Extract the [x, y] coordinate from the center of the cell holding the provided text.  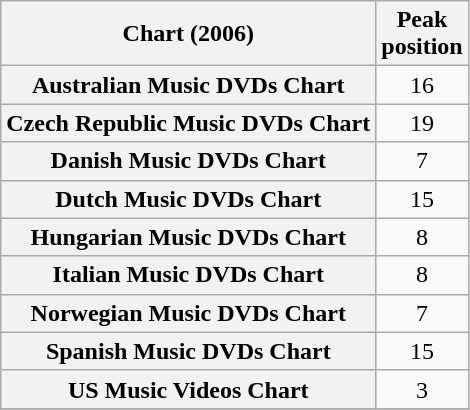
Peakposition [422, 34]
Spanish Music DVDs Chart [188, 351]
3 [422, 389]
US Music Videos Chart [188, 389]
Australian Music DVDs Chart [188, 85]
19 [422, 123]
Hungarian Music DVDs Chart [188, 237]
16 [422, 85]
Czech Republic Music DVDs Chart [188, 123]
Dutch Music DVDs Chart [188, 199]
Italian Music DVDs Chart [188, 275]
Danish Music DVDs Chart [188, 161]
Chart (2006) [188, 34]
Norwegian Music DVDs Chart [188, 313]
